Identify which cell holds the provided text, then report its [x, y] central coordinate. 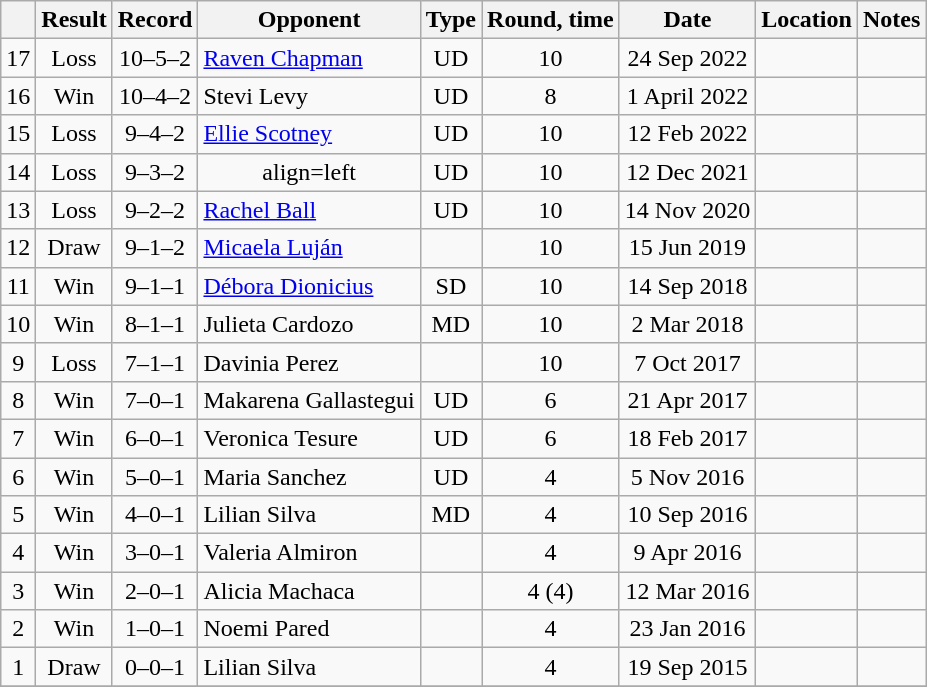
Location [807, 20]
2 Mar 2018 [687, 324]
7 Oct 2017 [687, 362]
19 Sep 2015 [687, 667]
18 Feb 2017 [687, 438]
Notes [891, 20]
15 [18, 134]
align=left [309, 172]
12 Mar 2016 [687, 591]
Valeria Almiron [309, 553]
Julieta Cardozo [309, 324]
7–1–1 [155, 362]
Makarena Gallastegui [309, 400]
12 Dec 2021 [687, 172]
9–1–1 [155, 286]
Rachel Ball [309, 210]
Ellie Scotney [309, 134]
1 April 2022 [687, 96]
9–1–2 [155, 248]
Date [687, 20]
14 Sep 2018 [687, 286]
Type [450, 20]
1–0–1 [155, 629]
10 Sep 2016 [687, 515]
10–5–2 [155, 58]
Noemi Pared [309, 629]
15 Jun 2019 [687, 248]
6–0–1 [155, 438]
Alicia Machaca [309, 591]
Davinia Perez [309, 362]
Maria Sanchez [309, 477]
14 Nov 2020 [687, 210]
Micaela Luján [309, 248]
3–0–1 [155, 553]
14 [18, 172]
17 [18, 58]
Stevi Levy [309, 96]
12 Feb 2022 [687, 134]
11 [18, 286]
4 (4) [551, 591]
9–3–2 [155, 172]
Result [74, 20]
9 [18, 362]
5 Nov 2016 [687, 477]
23 Jan 2016 [687, 629]
Opponent [309, 20]
4–0–1 [155, 515]
21 Apr 2017 [687, 400]
12 [18, 248]
10–4–2 [155, 96]
Veronica Tesure [309, 438]
13 [18, 210]
Record [155, 20]
16 [18, 96]
2–0–1 [155, 591]
1 [18, 667]
9 Apr 2016 [687, 553]
5 [18, 515]
8–1–1 [155, 324]
SD [450, 286]
Raven Chapman [309, 58]
2 [18, 629]
0–0–1 [155, 667]
7 [18, 438]
7–0–1 [155, 400]
3 [18, 591]
9–2–2 [155, 210]
Débora Dionicius [309, 286]
5–0–1 [155, 477]
9–4–2 [155, 134]
24 Sep 2022 [687, 58]
Round, time [551, 20]
